Output the [x, y] coordinate of the center of the cell containing the given text.  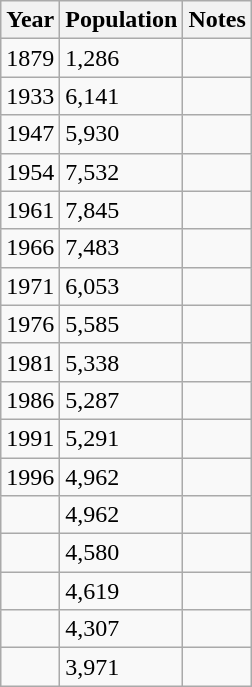
1976 [30, 324]
1947 [30, 134]
1954 [30, 172]
5,291 [122, 438]
1961 [30, 210]
3,971 [122, 667]
1933 [30, 96]
4,307 [122, 629]
Year [30, 20]
1966 [30, 248]
7,483 [122, 248]
1991 [30, 438]
1879 [30, 58]
Notes [217, 20]
6,141 [122, 96]
7,845 [122, 210]
4,619 [122, 591]
1,286 [122, 58]
4,580 [122, 553]
7,532 [122, 172]
5,930 [122, 134]
1971 [30, 286]
1981 [30, 362]
6,053 [122, 286]
5,585 [122, 324]
1986 [30, 400]
5,338 [122, 362]
5,287 [122, 400]
1996 [30, 477]
Population [122, 20]
